Search for the cell housing the specified text and yield its [x, y] center coordinate. 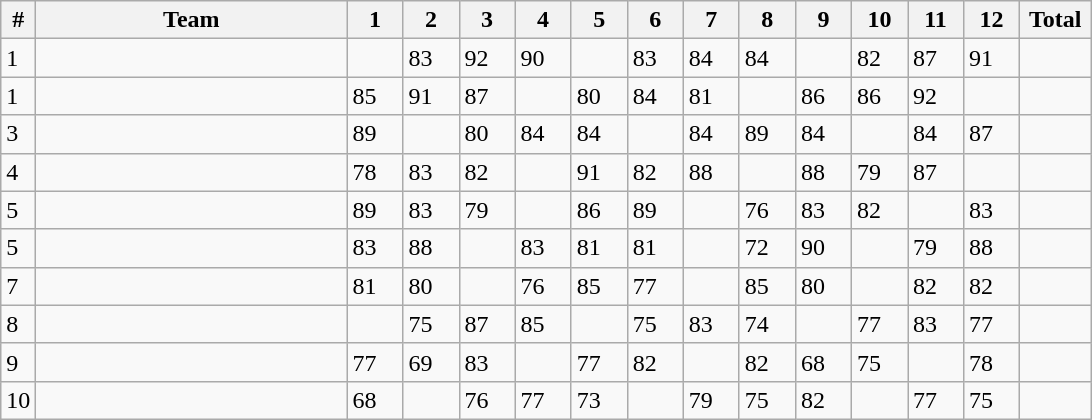
73 [599, 400]
2 [431, 20]
Team [192, 20]
Total [1056, 20]
# [18, 20]
6 [655, 20]
69 [431, 362]
74 [767, 324]
12 [992, 20]
72 [767, 248]
11 [936, 20]
